Return the (X, Y) coordinate for the center point of the cell that contains the specified text.  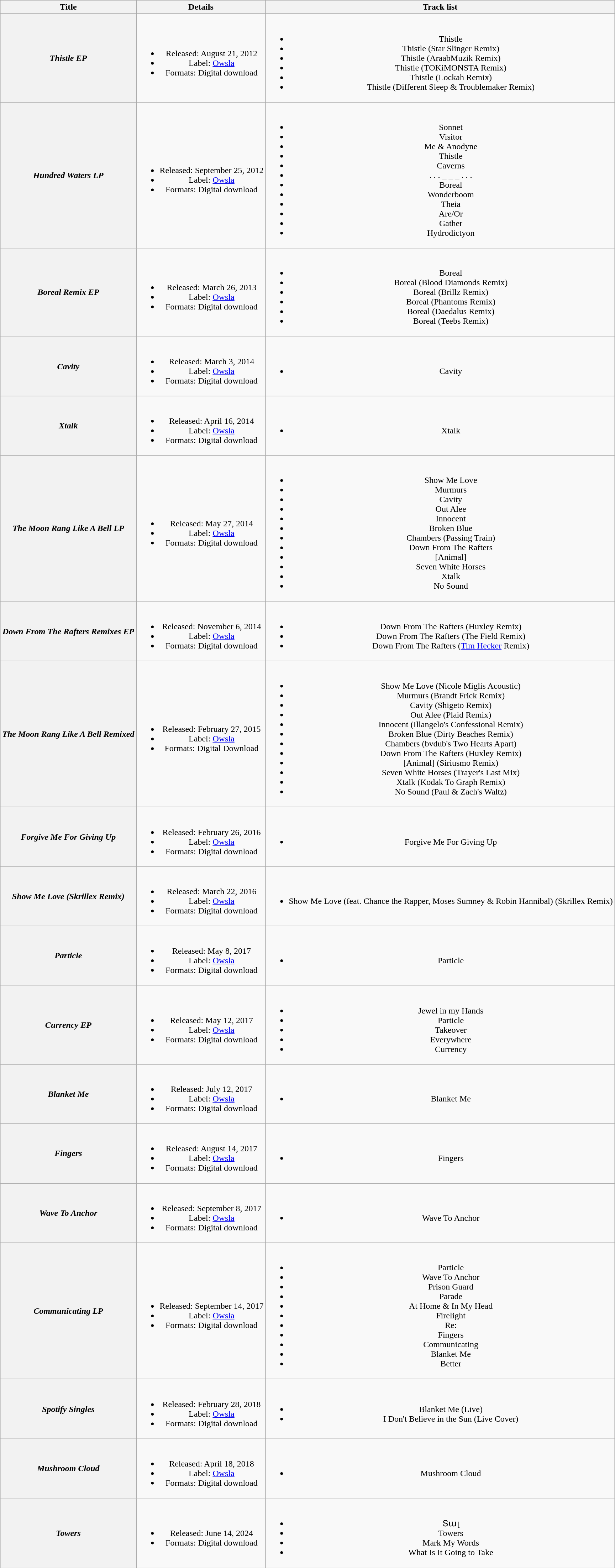
Released: September 8, 2017Label: OwslaFormats: Digital download (201, 1213)
Jewel in my HandsParticleTakeoverEverywhereCurrency (440, 1025)
SonnetVisitorMe & AnodyneThistleCaverns. . . _ _ _ . . .BorealWonderboomTheiaAre/OrGatherHydrodictyon (440, 175)
Show Me Love (feat. Chance the Rapper, Moses Sumney & Robin Hannibal) (Skrillex Remix) (440, 896)
Released: April 16, 2014Label: OwslaFormats: Digital download (201, 426)
Boreal Remix EP (68, 292)
Released: March 26, 2013Label: OwslaFormats: Digital download (201, 292)
Released: November 6, 2014Label: OwslaFormats: Digital download (201, 631)
Released: May 8, 2017Label: OwslaFormats: Digital download (201, 956)
Released: February 28, 2018Label: OwslaFormats: Digital download (201, 1409)
The Moon Rang Like A Bell LP (68, 528)
Blanket Me (Live)I Don't Believe in the Sun (Live Cover) (440, 1409)
Towers (68, 1533)
Released: March 3, 2014Label: OwslaFormats: Digital download (201, 366)
Track list (440, 7)
Released: June 14, 2024Formats: Digital download (201, 1533)
Released: August 14, 2017Label: OwslaFormats: Digital download (201, 1154)
Hundred Waters LP (68, 175)
BorealBoreal (Blood Diamonds Remix)Boreal (Brillz Remix)Boreal (Phantoms Remix)Boreal (Daedalus Remix)Boreal (Teebs Remix) (440, 292)
Currency EP (68, 1025)
Released: September 14, 2017Label: OwslaFormats: Digital download (201, 1311)
Thistle EP (68, 58)
Released: May 27, 2014Label: OwslaFormats: Digital download (201, 528)
Details (201, 7)
Released: July 12, 2017Label: OwslaFormats: Digital download (201, 1094)
Released: August 21, 2012Label: OwslaFormats: Digital download (201, 58)
Released: May 12, 2017Label: OwslaFormats: Digital download (201, 1025)
ՏալTowersMark My WordsWhat Is It Going to Take (440, 1533)
Released: September 25, 2012Label: OwslaFormats: Digital download (201, 175)
Show Me Love (Skrillex Remix) (68, 896)
Released: February 26, 2016Label: OwslaFormats: Digital download (201, 837)
Released: April 18, 2018Label: OwslaFormats: Digital download (201, 1469)
Spotify Singles (68, 1409)
Released: March 22, 2016Label: OwslaFormats: Digital download (201, 896)
Down From The Rafters (Huxley Remix)Down From The Rafters (The Field Remix)Down From The Rafters (Tim Hecker Remix) (440, 631)
Communicating LP (68, 1311)
ParticleWave To AnchorPrison GuardParadeAt Home & In My HeadFirelightRe:FingersCommunicatingBlanket MeBetter (440, 1311)
Title (68, 7)
Show Me LoveMurmursCavityOut AleeInnocentBroken BlueChambers (Passing Train)Down From The Rafters[Animal]Seven White HorsesXtalkNo Sound (440, 528)
Released: February 27, 2015Label: OwslaFormats: Digital Download (201, 734)
Down From The Rafters Remixes EP (68, 631)
The Moon Rang Like A Bell Remixed (68, 734)
